Determine the [x, y] coordinate at the center of the cell enclosing the given text.  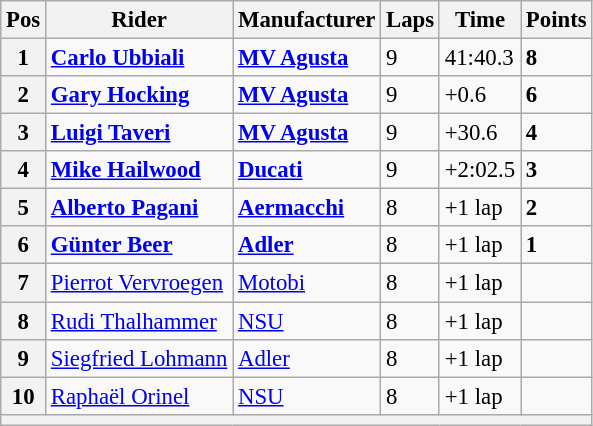
Rudi Thalhammer [140, 321]
Aermacchi [307, 208]
41:40.3 [480, 58]
Luigi Taveri [140, 133]
Gary Hocking [140, 95]
Laps [410, 20]
Rider [140, 20]
+30.6 [480, 133]
+2:02.5 [480, 170]
Siegfried Lohmann [140, 358]
Time [480, 20]
10 [24, 396]
7 [24, 283]
Carlo Ubbiali [140, 58]
5 [24, 208]
+0.6 [480, 95]
Manufacturer [307, 20]
Pierrot Vervroegen [140, 283]
Points [556, 20]
Alberto Pagani [140, 208]
Mike Hailwood [140, 170]
Pos [24, 20]
Ducati [307, 170]
Motobi [307, 283]
Raphaël Orinel [140, 396]
Günter Beer [140, 245]
